Detect which cell encompasses the target text, then output its (X, Y) center coordinate. 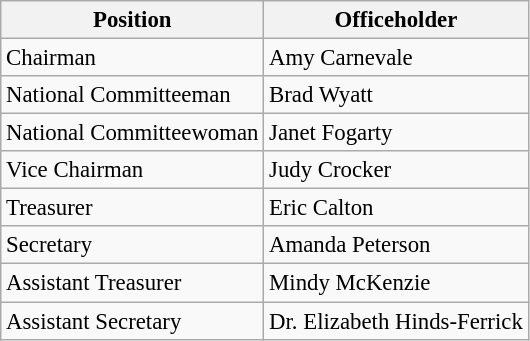
Treasurer (132, 208)
Mindy McKenzie (396, 283)
Dr. Elizabeth Hinds-Ferrick (396, 321)
Janet Fogarty (396, 133)
Amanda Peterson (396, 245)
Assistant Secretary (132, 321)
Amy Carnevale (396, 58)
Assistant Treasurer (132, 283)
Judy Crocker (396, 170)
Position (132, 20)
National Committeeman (132, 95)
Eric Calton (396, 208)
Brad Wyatt (396, 95)
Vice Chairman (132, 170)
Officeholder (396, 20)
National Committeewoman (132, 133)
Secretary (132, 245)
Chairman (132, 58)
